Identify which cell holds the provided text, then report its [x, y] central coordinate. 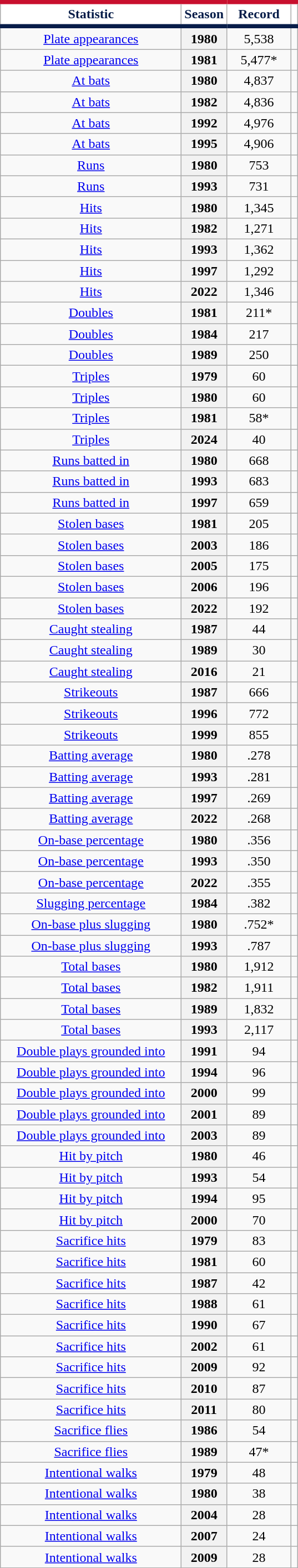
4,906 [259, 144]
1992 [204, 123]
47* [259, 1452]
1991 [204, 1051]
67 [259, 1325]
1988 [204, 1304]
40 [259, 439]
30 [259, 650]
Slugging percentage [91, 903]
58* [259, 418]
2011 [204, 1410]
.350 [259, 861]
196 [259, 587]
683 [259, 481]
1,911 [259, 988]
94 [259, 1051]
96 [259, 1072]
38 [259, 1494]
.278 [259, 756]
175 [259, 566]
666 [259, 693]
.281 [259, 777]
.268 [259, 819]
5,477* [259, 60]
1,345 [259, 207]
1996 [204, 714]
95 [259, 1198]
1,832 [259, 1009]
1,362 [259, 249]
.356 [259, 840]
80 [259, 1410]
2005 [204, 566]
186 [259, 545]
42 [259, 1283]
1,271 [259, 228]
855 [259, 735]
21 [259, 672]
Record [259, 14]
83 [259, 1241]
753 [259, 165]
192 [259, 608]
2007 [204, 1536]
2006 [204, 587]
.269 [259, 798]
2016 [204, 672]
205 [259, 524]
2002 [204, 1346]
99 [259, 1093]
.382 [259, 903]
44 [259, 629]
2024 [204, 439]
.752* [259, 924]
.787 [259, 946]
2004 [204, 1515]
Statistic [91, 14]
24 [259, 1536]
70 [259, 1219]
87 [259, 1388]
1999 [204, 735]
1,912 [259, 967]
2010 [204, 1388]
1995 [204, 144]
4,976 [259, 123]
.355 [259, 882]
731 [259, 186]
1,292 [259, 271]
4,836 [259, 102]
Season [204, 14]
92 [259, 1367]
1986 [204, 1431]
46 [259, 1156]
48 [259, 1473]
4,837 [259, 81]
1,346 [259, 292]
668 [259, 460]
1990 [204, 1325]
2001 [204, 1114]
250 [259, 355]
217 [259, 334]
659 [259, 503]
2,117 [259, 1030]
211* [259, 313]
772 [259, 714]
5,538 [259, 38]
